Return (x, y) of the center of cell containing provided text 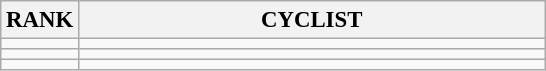
CYCLIST (312, 20)
RANK (40, 20)
